From the cell containing the given text, extract its center point as [X, Y] coordinate. 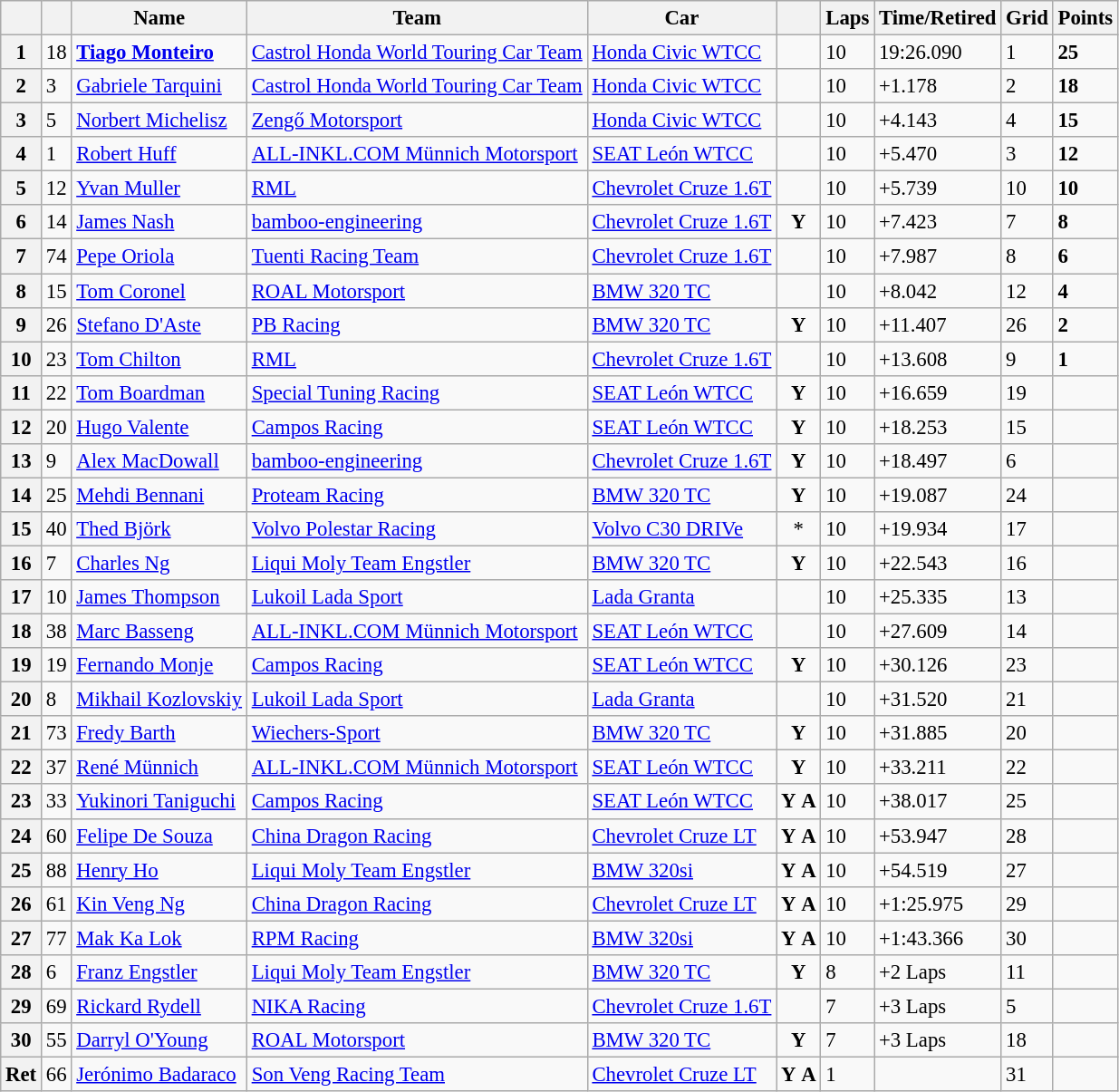
Tom Chilton [159, 359]
73 [56, 733]
+13.608 [938, 359]
Gabriele Tarquini [159, 86]
Special Tuning Racing [417, 392]
+2 Laps [938, 972]
+53.947 [938, 836]
+22.543 [938, 563]
+5.739 [938, 188]
Franz Engstler [159, 972]
+19.934 [938, 529]
Team [417, 18]
James Nash [159, 222]
Wiechers-Sport [417, 733]
+19.087 [938, 495]
Tiago Monteiro [159, 53]
74 [56, 256]
66 [56, 1074]
77 [56, 938]
+54.519 [938, 870]
+16.659 [938, 392]
+18.497 [938, 461]
Norbert Michelisz [159, 121]
33 [56, 802]
+7.987 [938, 256]
Time/Retired [938, 18]
+11.407 [938, 324]
38 [56, 632]
Marc Basseng [159, 632]
PB Racing [417, 324]
69 [56, 1006]
61 [56, 904]
Rickard Rydell [159, 1006]
René Münnich [159, 768]
+18.253 [938, 427]
+31.885 [938, 733]
Jerónimo Badaraco [159, 1074]
Fredy Barth [159, 733]
Pepe Oriola [159, 256]
Car [681, 18]
Mehdi Bennani [159, 495]
Ret [22, 1074]
Points [1085, 18]
Mak Ka Lok [159, 938]
+38.017 [938, 802]
+1.178 [938, 86]
+4.143 [938, 121]
88 [56, 870]
Grid [1027, 18]
Tuenti Racing Team [417, 256]
Volvo C30 DRIVe [681, 529]
Felipe De Souza [159, 836]
+30.126 [938, 665]
Name [159, 18]
Robert Huff [159, 154]
Proteam Racing [417, 495]
31 [1027, 1074]
60 [56, 836]
+8.042 [938, 291]
Yukinori Taniguchi [159, 802]
+31.520 [938, 700]
+7.423 [938, 222]
+5.470 [938, 154]
+25.335 [938, 597]
+1:25.975 [938, 904]
Laps [848, 18]
Stefano D'Aste [159, 324]
Yvan Muller [159, 188]
+1:43.366 [938, 938]
Charles Ng [159, 563]
Mikhail Kozlovskiy [159, 700]
+27.609 [938, 632]
Tom Coronel [159, 291]
55 [56, 1040]
Tom Boardman [159, 392]
Thed Björk [159, 529]
RPM Racing [417, 938]
40 [56, 529]
19:26.090 [938, 53]
NIKA Racing [417, 1006]
37 [56, 768]
James Thompson [159, 597]
* [799, 529]
Son Veng Racing Team [417, 1074]
Zengő Motorsport [417, 121]
Henry Ho [159, 870]
Volvo Polestar Racing [417, 529]
Fernando Monje [159, 665]
Kin Veng Ng [159, 904]
Darryl O'Young [159, 1040]
Alex MacDowall [159, 461]
+33.211 [938, 768]
Hugo Valente [159, 427]
